Locate the cell with the specified text and output its [X, Y] center coordinate. 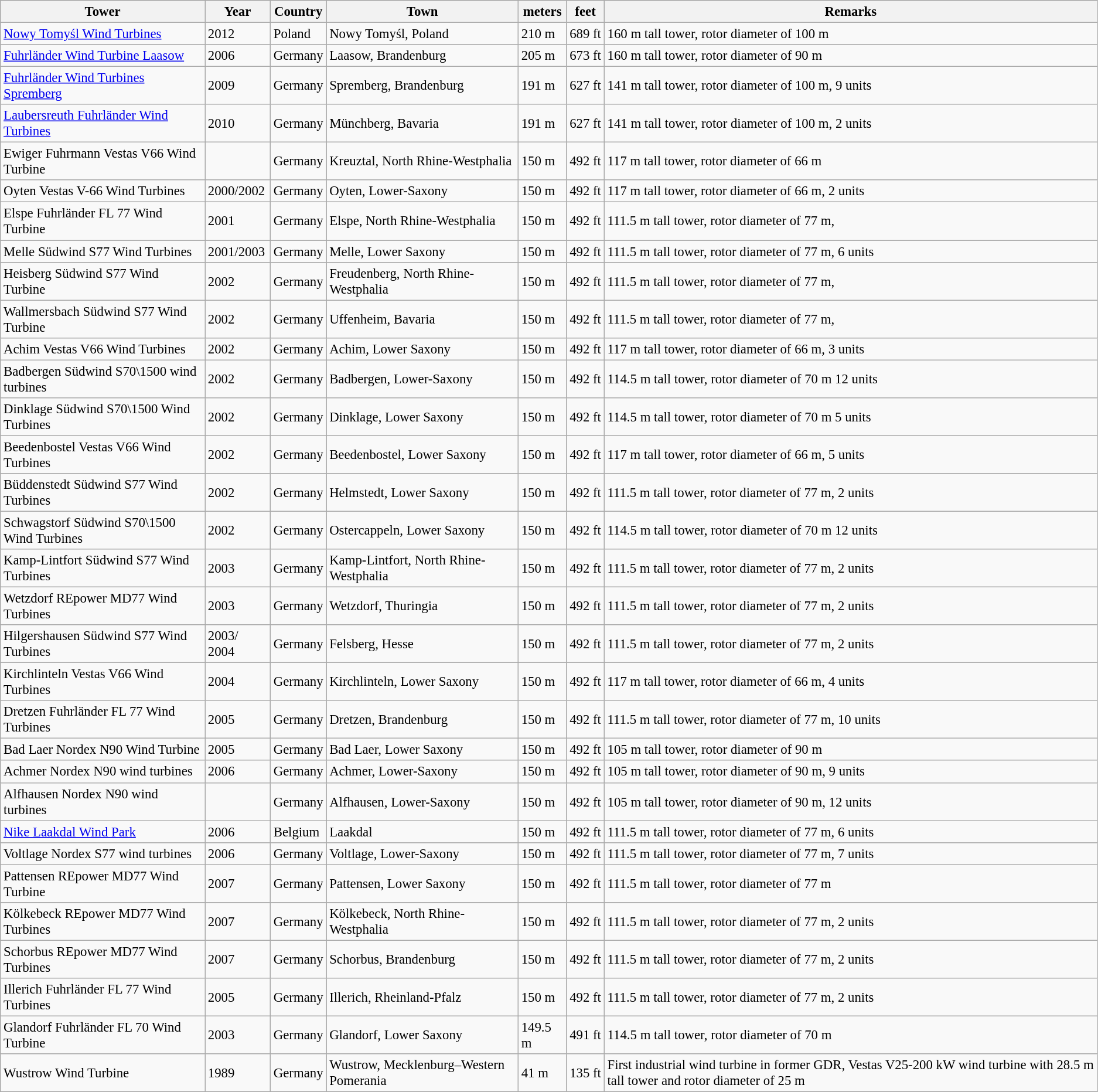
Kölkebeck REpower MD77 Wind Turbines [103, 921]
117 m tall tower, rotor diameter of 66 m, 5 units [851, 455]
149.5 m [542, 1035]
Illerich, Rheinland-Pfalz [422, 998]
Beedenbostel, Lower Saxony [422, 455]
Dinklage, Lower Saxony [422, 417]
117 m tall tower, rotor diameter of 66 m, 3 units [851, 349]
Elspe Fuhrländer FL 77 Wind Turbine [103, 222]
Kreuztal, North Rhine-Westphalia [422, 162]
Wallmersbach Südwind S77 Wind Turbine [103, 319]
Melle Südwind S77 Wind Turbines [103, 251]
Spremberg, Brandenburg [422, 86]
Achim, Lower Saxony [422, 349]
Dretzen Fuhrländer FL 77 Wind Turbines [103, 720]
Bad Laer Nordex N90 Wind Turbine [103, 750]
feet [585, 12]
Country [298, 12]
Voltlage Nordex S77 wind turbines [103, 853]
491 ft [585, 1035]
2010 [238, 123]
2003/ 2004 [238, 644]
meters [542, 12]
Büddenstedt Südwind S77 Wind Turbines [103, 492]
2000/2002 [238, 192]
Poland [298, 34]
Alfhausen, Lower-Saxony [422, 802]
Badbergen, Lower-Saxony [422, 379]
117 m tall tower, rotor diameter of 66 m, 2 units [851, 192]
Year [238, 12]
2001/2003 [238, 251]
Elspe, North Rhine-Westphalia [422, 222]
Voltlage, Lower-Saxony [422, 853]
Wetzdorf, Thuringia [422, 606]
Schorbus REpower MD77 Wind Turbines [103, 959]
Glandorf Fuhrländer FL 70 Wind Turbine [103, 1035]
2009 [238, 86]
Wustrow Wind Turbine [103, 1073]
Uffenheim, Bavaria [422, 319]
689 ft [585, 34]
Tower [103, 12]
Oyten, Lower-Saxony [422, 192]
Schwagstorf Südwind S70\1500 Wind Turbines [103, 530]
210 m [542, 34]
111.5 m tall tower, rotor diameter of 77 m [851, 884]
114.5 m tall tower, rotor diameter of 70 m [851, 1035]
Laubersreuth Fuhrländer Wind Turbines [103, 123]
1989 [238, 1073]
160 m tall tower, rotor diameter of 100 m [851, 34]
Pattensen REpower MD77 Wind Turbine [103, 884]
First industrial wind turbine in former GDR, Vestas V25-200 kW wind turbine with 28.5 m tall tower and rotor diameter of 25 m [851, 1073]
Achmer, Lower-Saxony [422, 772]
Beedenbostel Vestas V66 Wind Turbines [103, 455]
Nike Laakdal Wind Park [103, 832]
141 m tall tower, rotor diameter of 100 m, 9 units [851, 86]
205 m [542, 56]
Kirchlinteln, Lower Saxony [422, 682]
Kölkebeck, North Rhine-Westphalia [422, 921]
Ostercappeln, Lower Saxony [422, 530]
111.5 m tall tower, rotor diameter of 77 m, 10 units [851, 720]
Felsberg, Hesse [422, 644]
Glandorf, Lower Saxony [422, 1035]
105 m tall tower, rotor diameter of 90 m, 9 units [851, 772]
Illerich Fuhrländer FL 77 Wind Turbines [103, 998]
Nowy Tomyśl, Poland [422, 34]
Belgium [298, 832]
105 m tall tower, rotor diameter of 90 m, 12 units [851, 802]
Alfhausen Nordex N90 wind turbines [103, 802]
41 m [542, 1073]
141 m tall tower, rotor diameter of 100 m, 2 units [851, 123]
Achim Vestas V66 Wind Turbines [103, 349]
Münchberg, Bavaria [422, 123]
2012 [238, 34]
Kamp-Lintfort Südwind S77 Wind Turbines [103, 569]
2001 [238, 222]
105 m tall tower, rotor diameter of 90 m [851, 750]
Fuhrländer Wind Turbine Laasow [103, 56]
Town [422, 12]
Hilgershausen Südwind S77 Wind Turbines [103, 644]
Wustrow, Mecklenburg–Western Pomerania [422, 1073]
Dinklage Südwind S70\1500 Wind Turbines [103, 417]
Remarks [851, 12]
114.5 m tall tower, rotor diameter of 70 m 5 units [851, 417]
111.5 m tall tower, rotor diameter of 77 m, 7 units [851, 853]
135 ft [585, 1073]
160 m tall tower, rotor diameter of 90 m [851, 56]
117 m tall tower, rotor diameter of 66 m [851, 162]
Freudenberg, North Rhine-Westphalia [422, 281]
117 m tall tower, rotor diameter of 66 m, 4 units [851, 682]
Heisberg Südwind S77 Wind Turbine [103, 281]
Schorbus, Brandenburg [422, 959]
Oyten Vestas V-66 Wind Turbines [103, 192]
Wetzdorf REpower MD77 Wind Turbines [103, 606]
Pattensen, Lower Saxony [422, 884]
Helmstedt, Lower Saxony [422, 492]
Kirchlinteln Vestas V66 Wind Turbines [103, 682]
Nowy Tomyśl Wind Turbines [103, 34]
Laakdal [422, 832]
Achmer Nordex N90 wind turbines [103, 772]
Bad Laer, Lower Saxony [422, 750]
2004 [238, 682]
Badbergen Südwind S70\1500 wind turbines [103, 379]
Ewiger Fuhrmann Vestas V66 Wind Turbine [103, 162]
673 ft [585, 56]
Dretzen, Brandenburg [422, 720]
Melle, Lower Saxony [422, 251]
Laasow, Brandenburg [422, 56]
Kamp-Lintfort, North Rhine-Westphalia [422, 569]
Fuhrländer Wind Turbines Spremberg [103, 86]
